Output the [X, Y] coordinate of the center of the cell containing the given text.  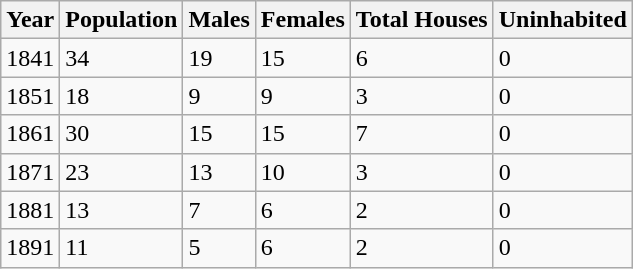
23 [122, 172]
18 [122, 96]
Males [219, 20]
1861 [30, 134]
Population [122, 20]
10 [302, 172]
Year [30, 20]
1891 [30, 248]
11 [122, 248]
1851 [30, 96]
1841 [30, 58]
1881 [30, 210]
34 [122, 58]
30 [122, 134]
5 [219, 248]
Uninhabited [562, 20]
Females [302, 20]
19 [219, 58]
1871 [30, 172]
Total Houses [422, 20]
